For the text-containing cell, return its midpoint in [x, y] coordinate format. 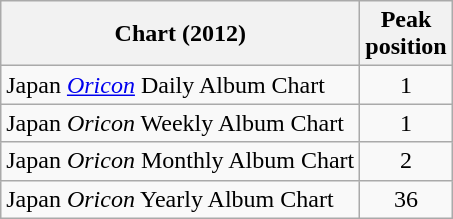
36 [406, 199]
Japan Oricon Monthly Album Chart [180, 161]
Chart (2012) [180, 34]
2 [406, 161]
Japan Oricon Daily Album Chart [180, 85]
Peakposition [406, 34]
Japan Oricon Weekly Album Chart [180, 123]
Japan Oricon Yearly Album Chart [180, 199]
